Find where the given text appears and provide that cell's center as (X, Y) coordinate. 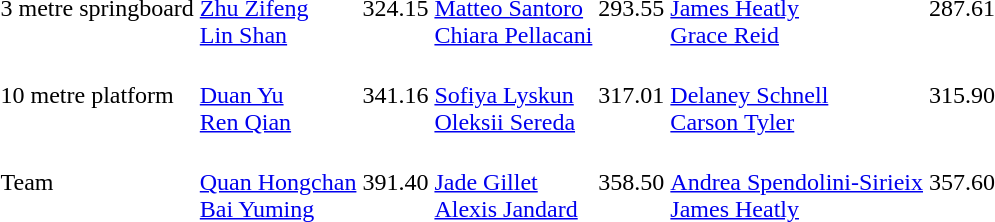
341.16 (396, 95)
Delaney SchnellCarson Tyler (797, 95)
317.01 (632, 95)
Sofiya LyskunOleksii Sereda (514, 95)
Duan YuRen Qian (278, 95)
